Pinpoint the cell where the given text exists, returning its [x, y] midpoint coordinate. 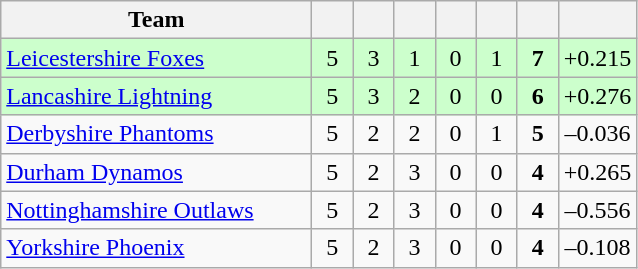
Derbyshire Phantoms [156, 134]
Yorkshire Phoenix [156, 248]
–0.556 [598, 210]
Lancashire Lightning [156, 96]
+0.276 [598, 96]
7 [538, 58]
Team [156, 20]
+0.215 [598, 58]
Nottinghamshire Outlaws [156, 210]
6 [538, 96]
Leicestershire Foxes [156, 58]
–0.036 [598, 134]
Durham Dynamos [156, 172]
–0.108 [598, 248]
+0.265 [598, 172]
